Return the [x, y] coordinate for the center point of the cell that contains the specified text.  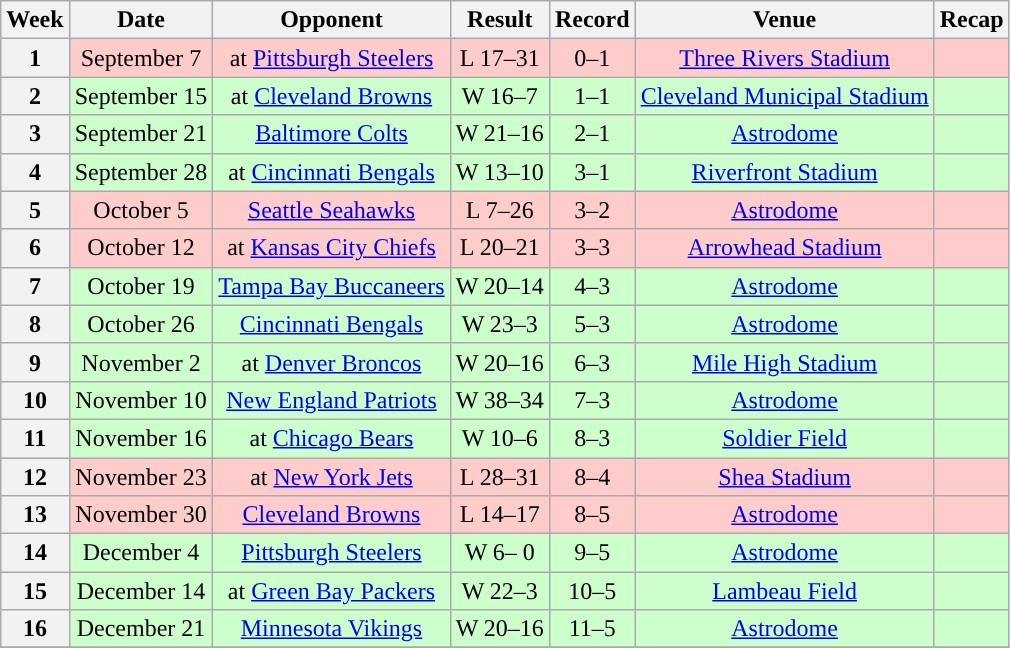
December 14 [141, 591]
Cleveland Municipal Stadium [784, 96]
W 13–10 [500, 172]
5–3 [592, 324]
December 4 [141, 553]
8–5 [592, 515]
Arrowhead Stadium [784, 248]
September 15 [141, 96]
at Green Bay Packers [332, 591]
November 23 [141, 477]
Recap [972, 20]
L 28–31 [500, 477]
at New York Jets [332, 477]
Date [141, 20]
W 21–16 [500, 134]
W 6– 0 [500, 553]
November 16 [141, 438]
Shea Stadium [784, 477]
10–5 [592, 591]
Pittsburgh Steelers [332, 553]
Soldier Field [784, 438]
Venue [784, 20]
L 17–31 [500, 58]
L 20–21 [500, 248]
at Cleveland Browns [332, 96]
1 [35, 58]
L 7–26 [500, 210]
1–1 [592, 96]
at Cincinnati Bengals [332, 172]
5 [35, 210]
Seattle Seahawks [332, 210]
Mile High Stadium [784, 362]
at Pittsburgh Steelers [332, 58]
December 21 [141, 629]
Opponent [332, 20]
0–1 [592, 58]
4 [35, 172]
Tampa Bay Buccaneers [332, 286]
3–1 [592, 172]
3 [35, 134]
Lambeau Field [784, 591]
9 [35, 362]
Record [592, 20]
W 16–7 [500, 96]
New England Patriots [332, 400]
Riverfront Stadium [784, 172]
W 23–3 [500, 324]
3–2 [592, 210]
September 28 [141, 172]
at Kansas City Chiefs [332, 248]
W 10–6 [500, 438]
8–3 [592, 438]
11–5 [592, 629]
October 12 [141, 248]
W 22–3 [500, 591]
Baltimore Colts [332, 134]
12 [35, 477]
November 2 [141, 362]
Three Rivers Stadium [784, 58]
W 38–34 [500, 400]
8–4 [592, 477]
6–3 [592, 362]
November 30 [141, 515]
W 20–14 [500, 286]
16 [35, 629]
4–3 [592, 286]
Cleveland Browns [332, 515]
Minnesota Vikings [332, 629]
Result [500, 20]
Cincinnati Bengals [332, 324]
at Chicago Bears [332, 438]
11 [35, 438]
2–1 [592, 134]
13 [35, 515]
2 [35, 96]
14 [35, 553]
October 26 [141, 324]
November 10 [141, 400]
October 5 [141, 210]
15 [35, 591]
L 14–17 [500, 515]
September 21 [141, 134]
9–5 [592, 553]
September 7 [141, 58]
10 [35, 400]
3–3 [592, 248]
October 19 [141, 286]
7 [35, 286]
7–3 [592, 400]
at Denver Broncos [332, 362]
Week [35, 20]
8 [35, 324]
6 [35, 248]
